For the text-containing cell, return its midpoint in [x, y] coordinate format. 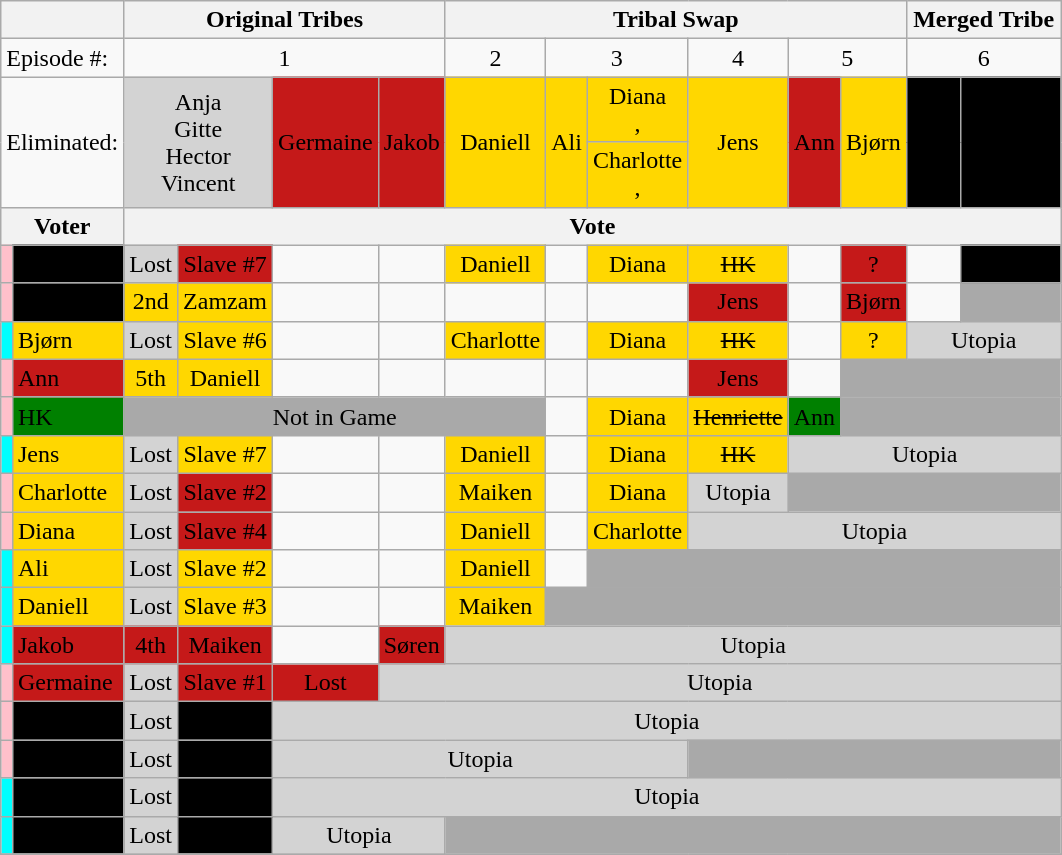
4th [151, 645]
1 [284, 58]
Slave #1 [226, 683]
6 [984, 58]
Vote [592, 226]
2nd [151, 302]
AnjaGitteHectorVincent [198, 142]
4 [738, 58]
Søren [412, 645]
Hector [68, 797]
Voter [62, 226]
5th [151, 378]
Vincent [68, 835]
Merged Tribe [984, 20]
Slave #5 [226, 797]
Anja [68, 721]
Tribal Swap [676, 20]
Eliminated: [62, 142]
Gitte [68, 759]
Not in Game [335, 416]
Original Tribes [284, 20]
Episode #: [62, 58]
2 [495, 58]
Henriette [738, 416]
3 [617, 58]
Charlotte, [637, 174]
Zamzam [226, 302]
Hans Ole [1010, 264]
Diana, [637, 110]
5 [847, 58]
